Return (X, Y) of the center of cell containing provided text 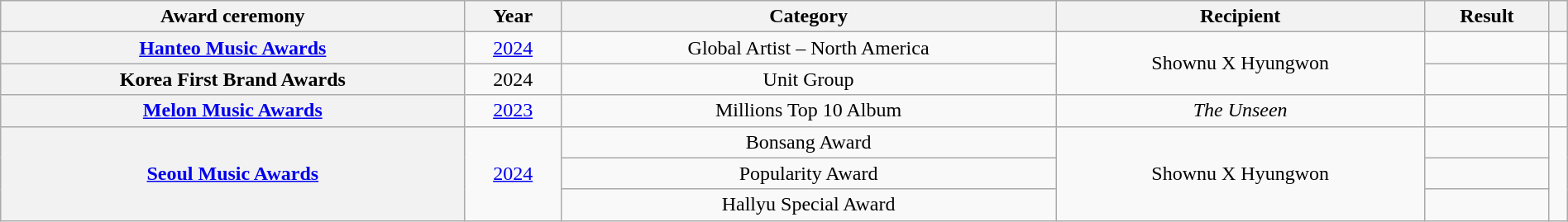
2023 (513, 111)
Hanteo Music Awards (233, 48)
Unit Group (808, 79)
Seoul Music Awards (233, 173)
Millions Top 10 Album (808, 111)
Hallyu Special Award (808, 205)
Award ceremony (233, 17)
Global Artist – North America (808, 48)
Category (808, 17)
Bonsang Award (808, 142)
Melon Music Awards (233, 111)
Year (513, 17)
Popularity Award (808, 173)
Korea First Brand Awards (233, 79)
Result (1487, 17)
Recipient (1241, 17)
The Unseen (1241, 111)
